Extract the (x, y) coordinate from the center of the cell holding the provided text.  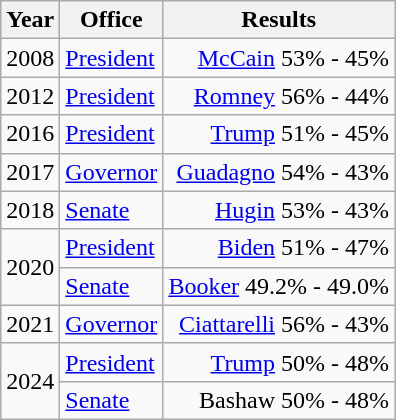
Guadagno 54% - 43% (279, 172)
Trump 51% - 45% (279, 134)
2016 (30, 134)
Trump 50% - 48% (279, 362)
2018 (30, 210)
Booker 49.2% - 49.0% (279, 286)
Year (30, 20)
2021 (30, 324)
Bashaw 50% - 48% (279, 400)
2017 (30, 172)
2008 (30, 58)
Biden 51% - 47% (279, 248)
Hugin 53% - 43% (279, 210)
Results (279, 20)
Romney 56% - 44% (279, 96)
2024 (30, 381)
2012 (30, 96)
Office (112, 20)
McCain 53% - 45% (279, 58)
Ciattarelli 56% - 43% (279, 324)
2020 (30, 267)
